Scan for the cell matching the given text and deliver its (X, Y) coordinate at center. 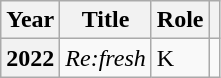
Re:fresh (106, 58)
Title (106, 20)
Role (180, 20)
K (180, 58)
2022 (30, 58)
Year (30, 20)
